Detect which cell encompasses the target text, then output its (x, y) center coordinate. 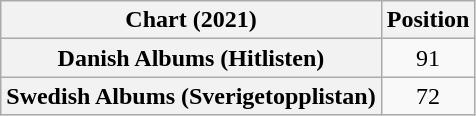
72 (428, 96)
Danish Albums (Hitlisten) (191, 58)
Chart (2021) (191, 20)
91 (428, 58)
Position (428, 20)
Swedish Albums (Sverigetopplistan) (191, 96)
